For the text-containing cell, return its midpoint in (X, Y) coordinate format. 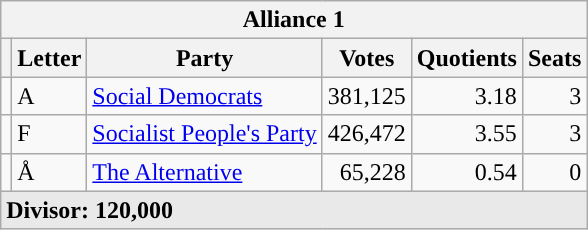
426,472 (366, 134)
3.18 (466, 96)
Socialist People's Party (204, 134)
381,125 (366, 96)
0 (554, 172)
F (50, 134)
Letter (50, 58)
Alliance 1 (294, 20)
The Alternative (204, 172)
Å (50, 172)
Seats (554, 58)
Party (204, 58)
3.55 (466, 134)
A (50, 96)
65,228 (366, 172)
Quotients (466, 58)
Votes (366, 58)
0.54 (466, 172)
Divisor: 120,000 (294, 210)
Social Democrats (204, 96)
